Determine the (X, Y) coordinate at the center of the cell enclosing the given text.  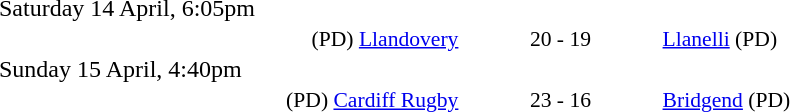
20 - 19 (560, 38)
